Provide the [x, y] coordinate of the cell's center where the given text is located.  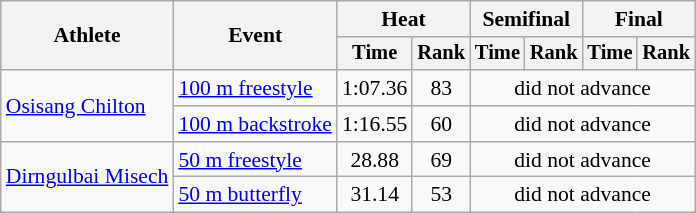
1:07.36 [374, 88]
Final [639, 19]
100 m backstroke [255, 124]
Osisang Chilton [88, 106]
60 [441, 124]
53 [441, 195]
28.88 [374, 160]
Dirngulbai Misech [88, 178]
Heat [404, 19]
31.14 [374, 195]
50 m butterfly [255, 195]
Semifinal [526, 19]
Athlete [88, 36]
69 [441, 160]
83 [441, 88]
50 m freestyle [255, 160]
100 m freestyle [255, 88]
Event [255, 36]
1:16.55 [374, 124]
